Identify which cell holds the provided text, then report its (x, y) central coordinate. 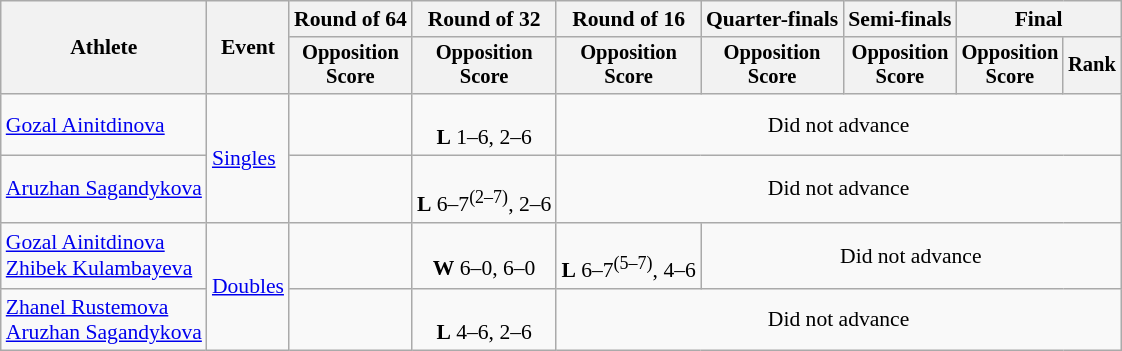
Quarter-finals (772, 19)
Zhanel RustemovaAruzhan Sagandykova (104, 320)
L 6–7(2–7), 2–6 (484, 190)
L 1–6, 2–6 (484, 124)
Final (1039, 19)
Doubles (248, 286)
Round of 32 (484, 19)
Gozal Ainitdinova (104, 124)
Singles (248, 158)
Aruzhan Sagandykova (104, 190)
L 6–7(5–7), 4–6 (628, 256)
L 4–6, 2–6 (484, 320)
W 6–0, 6–0 (484, 256)
Gozal AinitdinovaZhibek Kulambayeva (104, 256)
Rank (1092, 66)
Semi-finals (900, 19)
Round of 64 (350, 19)
Event (248, 48)
Athlete (104, 48)
Round of 16 (628, 19)
